For the text-containing cell, return its midpoint in [X, Y] coordinate format. 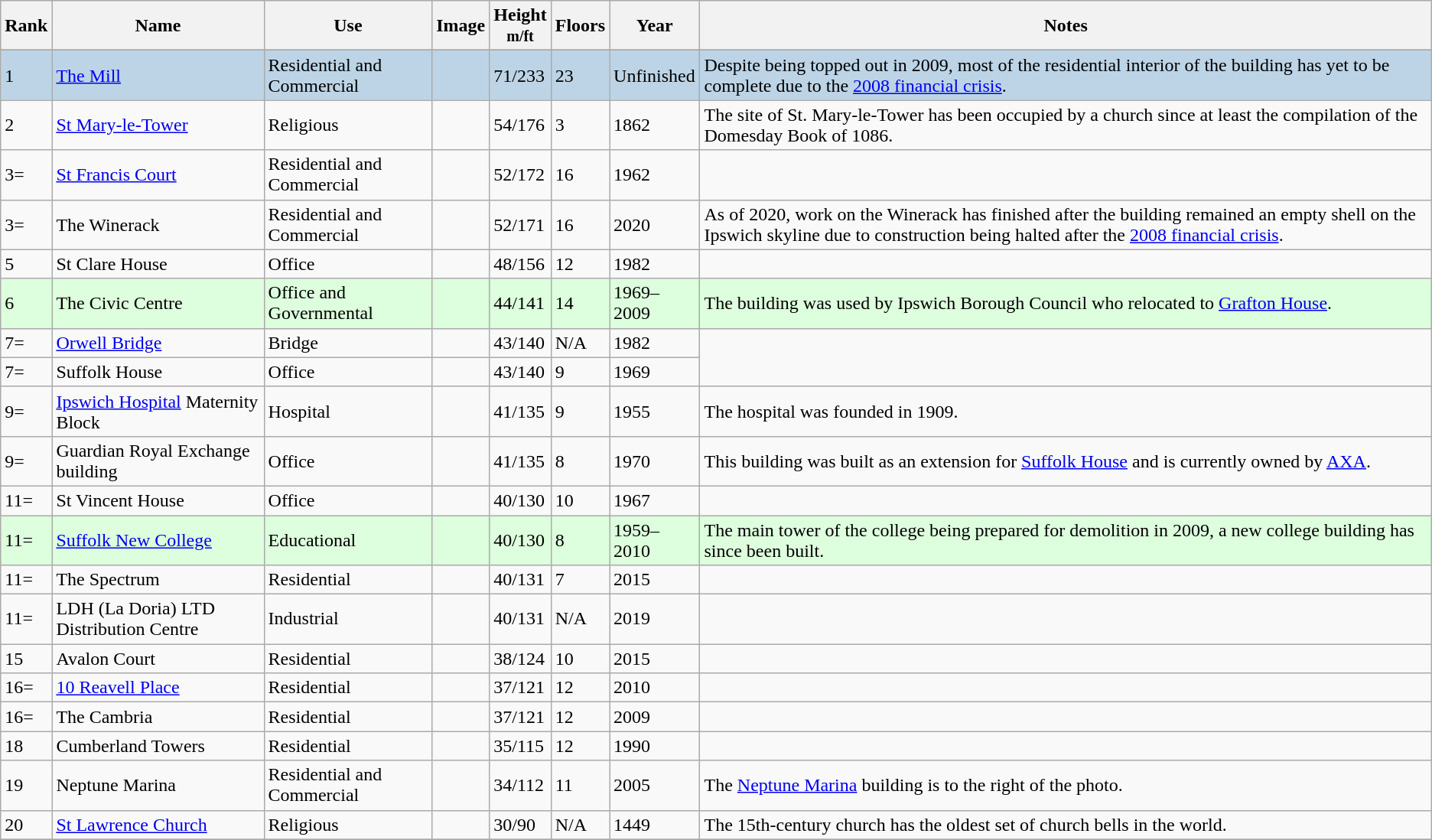
18 [26, 746]
The Cambria [158, 717]
The Spectrum [158, 580]
52/171 [520, 225]
Hospital [348, 412]
Unfinished [655, 75]
10 Reavell Place [158, 688]
Orwell Bridge [158, 343]
1955 [655, 412]
Office and Governmental [348, 303]
1449 [655, 825]
Heightm/ft [520, 26]
Educational [348, 540]
Suffolk New College [158, 540]
1862 [655, 125]
Guardian Royal Exchange building [158, 461]
Neptune Marina [158, 785]
1959–2010 [655, 540]
2009 [655, 717]
2019 [655, 620]
14 [580, 303]
St Francis Court [158, 174]
19 [26, 785]
Despite being topped out in 2009, most of the residential interior of the building has yet to be complete due to the 2008 financial crisis. [1066, 75]
52/172 [520, 174]
30/90 [520, 825]
The hospital was founded in 1909. [1066, 412]
Rank [26, 26]
St Vincent House [158, 500]
3 [580, 125]
20 [26, 825]
Floors [580, 26]
1962 [655, 174]
St Clare House [158, 264]
54/176 [520, 125]
St Mary-le-Tower [158, 125]
1969–2009 [655, 303]
1970 [655, 461]
Year [655, 26]
The main tower of the college being prepared for demolition in 2009, a new college building has since been built. [1066, 540]
The Civic Centre [158, 303]
The Neptune Marina building is to the right of the photo. [1066, 785]
The 15th-century church has the oldest set of church bells in the world. [1066, 825]
11 [580, 785]
This building was built as an extension for Suffolk House and is currently owned by AXA. [1066, 461]
23 [580, 75]
15 [26, 659]
71/233 [520, 75]
1967 [655, 500]
5 [26, 264]
Cumberland Towers [158, 746]
2010 [655, 688]
St Lawrence Church [158, 825]
The Winerack [158, 225]
2005 [655, 785]
Notes [1066, 26]
The Mill [158, 75]
Use [348, 26]
38/124 [520, 659]
1 [26, 75]
The site of St. Mary-le-Tower has been occupied by a church since at least the compilation of the Domesday Book of 1086. [1066, 125]
48/156 [520, 264]
Avalon Court [158, 659]
Ipswich Hospital Maternity Block [158, 412]
Industrial [348, 620]
2020 [655, 225]
44/141 [520, 303]
Bridge [348, 343]
34/112 [520, 785]
1990 [655, 746]
2 [26, 125]
LDH (La Doria) LTD Distribution Centre [158, 620]
The building was used by Ipswich Borough Council who relocated to Grafton House. [1066, 303]
7 [580, 580]
6 [26, 303]
1969 [655, 372]
Name [158, 26]
Image [461, 26]
Suffolk House [158, 372]
35/115 [520, 746]
